Detect which cell encompasses the target text, then output its (x, y) center coordinate. 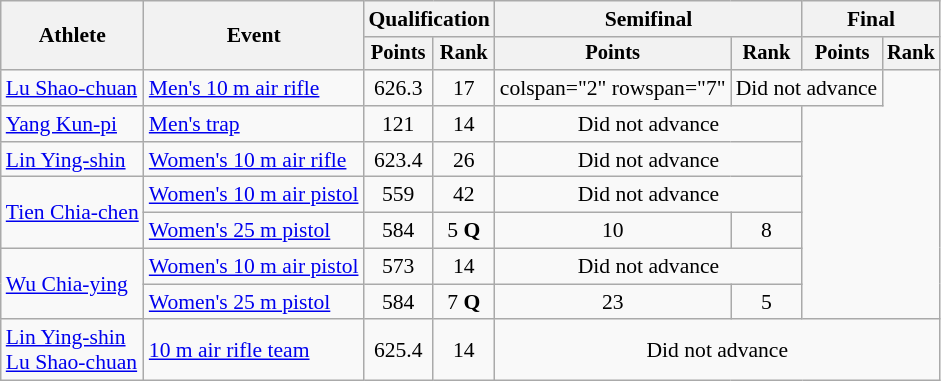
10 m air rifle team (254, 350)
Qualification (430, 19)
5 Q (464, 231)
626.3 (398, 88)
Yang Kun-pi (72, 124)
121 (398, 124)
Wu Chia-ying (72, 284)
10 (613, 231)
Event (254, 36)
Men's 10 m air rifle (254, 88)
Semifinal (648, 19)
5 (767, 302)
Lu Shao-chuan (72, 88)
Lin Ying-shinLu Shao-chuan (72, 350)
26 (464, 160)
573 (398, 267)
7 Q (464, 302)
8 (767, 231)
Tien Chia-chen (72, 212)
colspan="2" rowspan="7" (613, 88)
625.4 (398, 350)
623.4 (398, 160)
Lin Ying-shin (72, 160)
Athlete (72, 36)
559 (398, 195)
Women's 10 m air rifle (254, 160)
23 (613, 302)
17 (464, 88)
Men's trap (254, 124)
Final (871, 19)
42 (464, 195)
